Determine the [X, Y] coordinate at the center of the cell enclosing the given text.  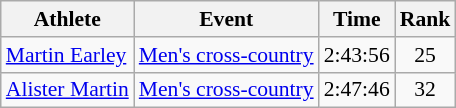
Time [357, 19]
32 [426, 90]
Martin Earley [68, 55]
Athlete [68, 19]
Event [226, 19]
25 [426, 55]
2:43:56 [357, 55]
2:47:46 [357, 90]
Alister Martin [68, 90]
Rank [426, 19]
